From the cell containing the given text, extract its center point as (X, Y) coordinate. 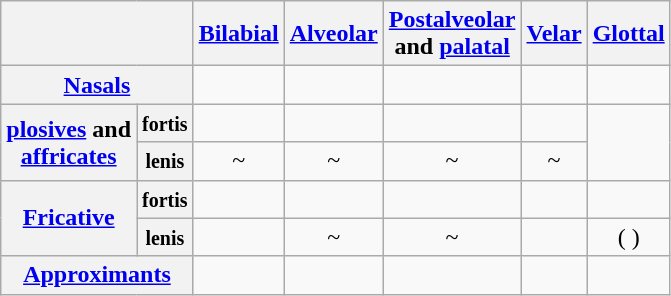
Postalveolarand palatal (452, 34)
Approximants (97, 275)
Fricative (69, 218)
plosives andaffricates (69, 142)
Velar (554, 34)
( ) (628, 237)
Nasals (97, 85)
Bilabial (238, 34)
Alveolar (334, 34)
Glottal (628, 34)
